Identify which cell holds the provided text, then report its (X, Y) central coordinate. 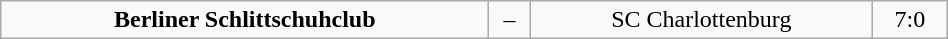
SC Charlottenburg (701, 20)
Berliner Schlittschuhclub (245, 20)
7:0 (910, 20)
– (510, 20)
